Find where the given text appears and provide that cell's center as (X, Y) coordinate. 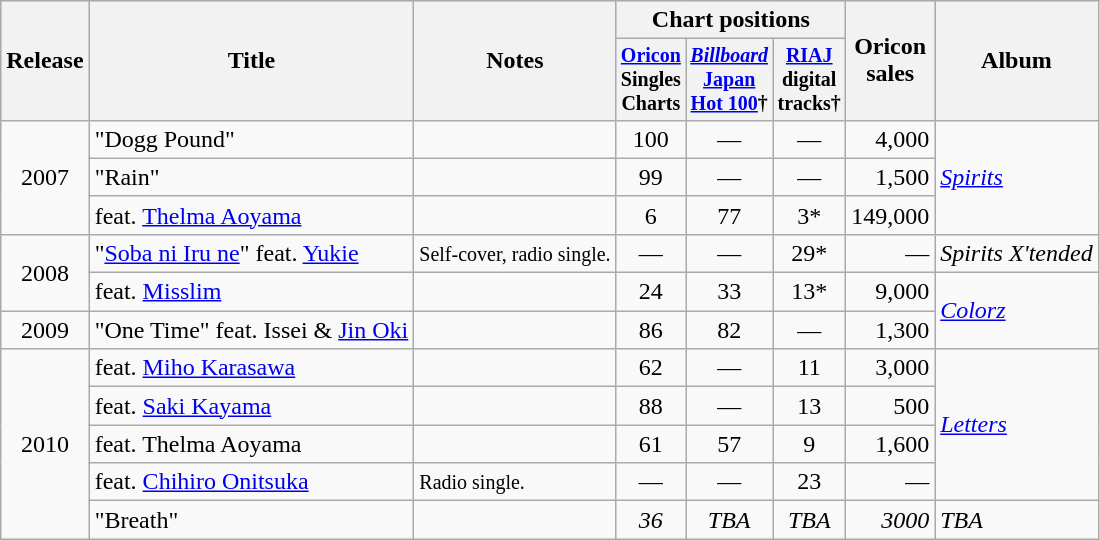
24 (650, 292)
23 (810, 482)
"Dogg Pound" (252, 139)
feat. Saki Kayama (252, 406)
13* (810, 292)
3,000 (890, 368)
RIAJ digital tracks† (810, 80)
9,000 (890, 292)
2009 (45, 330)
9 (810, 444)
500 (890, 406)
feat. Miho Karasawa (252, 368)
11 (810, 368)
77 (730, 215)
"Rain" (252, 177)
57 (730, 444)
feat. Chihiro Onitsuka (252, 482)
"Breath" (252, 520)
2010 (45, 444)
149,000 (890, 215)
1,300 (890, 330)
"Soba ni Iru ne" feat. Yukie (252, 253)
88 (650, 406)
29* (810, 253)
2007 (45, 177)
61 (650, 444)
2008 (45, 272)
82 (730, 330)
Album (1017, 61)
99 (650, 177)
Spirits (1017, 177)
Billboard Japan Hot 100† (730, 80)
3000 (890, 520)
1,500 (890, 177)
1,600 (890, 444)
Colorz (1017, 311)
Chart positions (730, 20)
4,000 (890, 139)
3* (810, 215)
Oricon Singles Charts (650, 80)
13 (810, 406)
Notes (515, 61)
Self-cover, radio single. (515, 253)
Title (252, 61)
33 (730, 292)
6 (650, 215)
Radio single. (515, 482)
"One Time" feat. Issei & Jin Oki (252, 330)
Letters (1017, 425)
36 (650, 520)
feat. Misslim (252, 292)
100 (650, 139)
Release (45, 61)
Spirits X'tended (1017, 253)
62 (650, 368)
Oriconsales (890, 61)
86 (650, 330)
